From the cell containing the given text, extract its center point as (X, Y) coordinate. 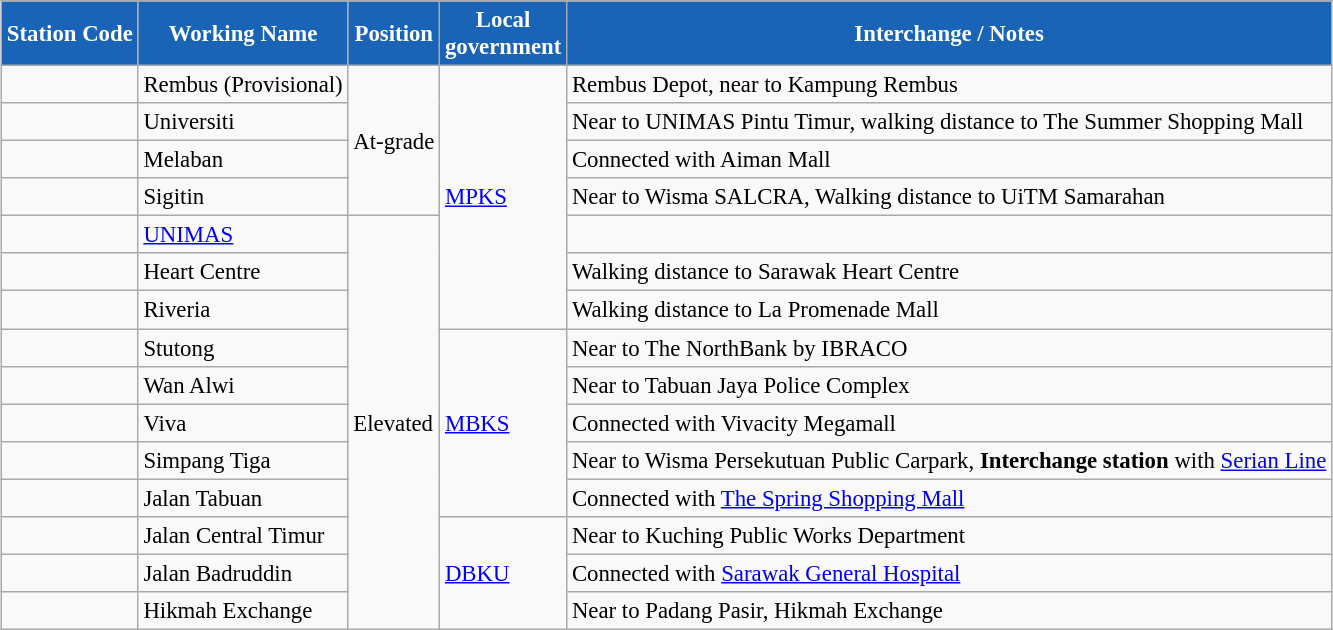
Heart Centre (243, 273)
Connected with The Spring Shopping Mall (950, 498)
Universiti (243, 122)
Near to UNIMAS Pintu Timur, walking distance to The Summer Shopping Mall (950, 122)
Near to The NorthBank by IBRACO (950, 348)
Viva (243, 423)
Connected with Aiman Mall (950, 160)
Stutong (243, 348)
Position (394, 34)
DBKU (504, 574)
Connected with Vivacity Megamall (950, 423)
Melaban (243, 160)
Rembus (Provisional) (243, 85)
Wan Alwi (243, 385)
MPKS (504, 198)
Near to Wisma Persekutuan Public Carpark, Interchange station with Serian Line (950, 460)
Walking distance to La Promenade Mall (950, 310)
Sigitin (243, 197)
Jalan Tabuan (243, 498)
Near to Tabuan Jaya Police Complex (950, 385)
Hikmah Exchange (243, 611)
Interchange / Notes (950, 34)
Working Name (243, 34)
Walking distance to Sarawak Heart Centre (950, 273)
Simpang Tiga (243, 460)
Jalan Badruddin (243, 573)
MBKS (504, 423)
Near to Padang Pasir, Hikmah Exchange (950, 611)
Jalan Central Timur (243, 536)
Rembus Depot, near to Kampung Rembus (950, 85)
Near to Wisma SALCRA, Walking distance to UiTM Samarahan (950, 197)
Elevated (394, 423)
Connected with Sarawak General Hospital (950, 573)
Riveria (243, 310)
Localgovernment (504, 34)
At-grade (394, 141)
Near to Kuching Public Works Department (950, 536)
UNIMAS (243, 235)
Station Code (70, 34)
